Find where the given text appears and provide that cell's center as [X, Y] coordinate. 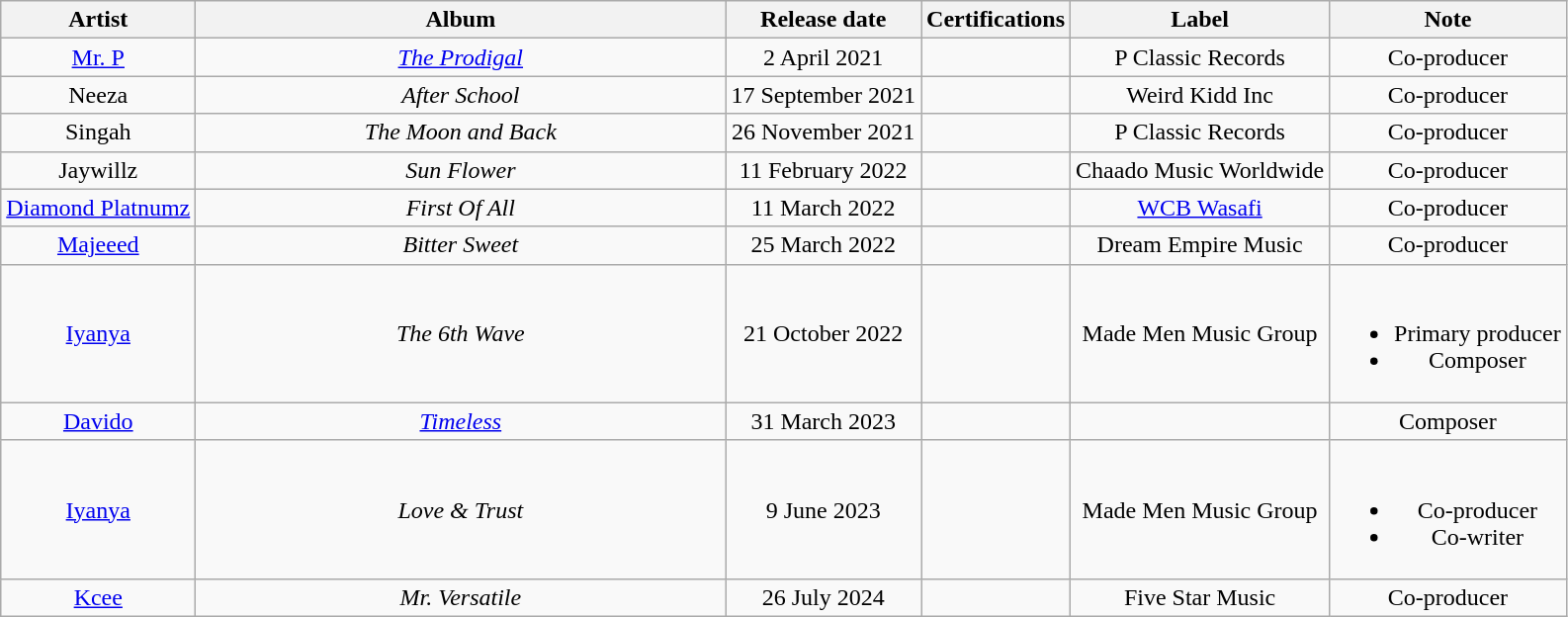
17 September 2021 [824, 95]
Mr. Versatile [461, 597]
Artist [99, 20]
After School [461, 95]
The Moon and Back [461, 132]
Note [1448, 20]
The 6th Wave [461, 333]
Primary producerComposer [1448, 333]
Timeless [461, 421]
Dream Empire Music [1200, 245]
Certifications [997, 20]
First Of All [461, 208]
Composer [1448, 421]
25 March 2022 [824, 245]
11 March 2022 [824, 208]
Diamond Platnumz [99, 208]
Chaado Music Worldwide [1200, 170]
Five Star Music [1200, 597]
31 March 2023 [824, 421]
Singah [99, 132]
21 October 2022 [824, 333]
Release date [824, 20]
Album [461, 20]
Bitter Sweet [461, 245]
9 June 2023 [824, 509]
Jaywillz [99, 170]
26 July 2024 [824, 597]
Love & Trust [461, 509]
Weird Kidd Inc [1200, 95]
The Prodigal [461, 57]
WCB Wasafi [1200, 208]
Majeeed [99, 245]
11 February 2022 [824, 170]
Label [1200, 20]
Co-producerCo-writer [1448, 509]
26 November 2021 [824, 132]
Sun Flower [461, 170]
Mr. P [99, 57]
2 April 2021 [824, 57]
Kcee [99, 597]
Neeza [99, 95]
Davido [99, 421]
